Find where the given text appears and provide that cell's center as (X, Y) coordinate. 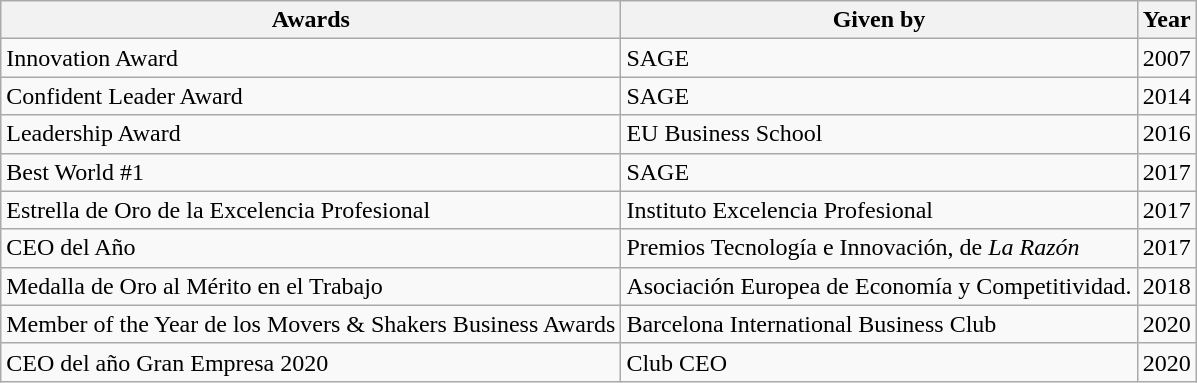
Member of the Year de los Movers & Shakers Business Awards (311, 324)
CEO del año Gran Empresa 2020 (311, 362)
Medalla de Oro al Mérito en el Trabajo (311, 286)
2016 (1166, 134)
Innovation Award (311, 58)
Awards (311, 20)
Premios Tecnología e Innovación, de La Razón (879, 248)
Leadership Award (311, 134)
Barcelona International Business Club (879, 324)
Instituto Excelencia Profesional (879, 210)
Club CEO (879, 362)
Confident Leader Award (311, 96)
Year (1166, 20)
2018 (1166, 286)
2007 (1166, 58)
CEO del Año (311, 248)
Asociación Europea de Economía y Competitividad. (879, 286)
Given by (879, 20)
EU Business School (879, 134)
2014 (1166, 96)
Estrella de Oro de la Excelencia Profesional (311, 210)
Best World #1 (311, 172)
